From the cell containing the given text, extract its center point as [x, y] coordinate. 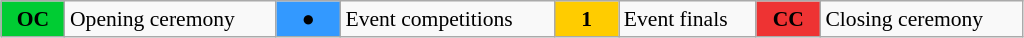
Closing ceremony [922, 19]
CC [788, 19]
OC [33, 19]
1 [587, 19]
Event competitions [447, 19]
● [308, 19]
Opening ceremony [170, 19]
Event finals [688, 19]
